Scan for the cell matching the given text and deliver its [X, Y] coordinate at center. 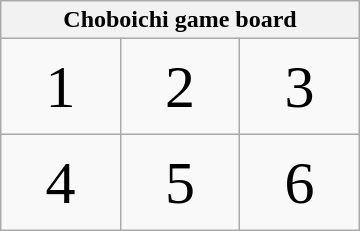
5 [180, 183]
2 [180, 87]
4 [60, 183]
6 [300, 183]
Choboichi game board [180, 20]
1 [60, 87]
3 [300, 87]
